Capture the cell that displays the provided text and extract its [x, y] central coordinate. 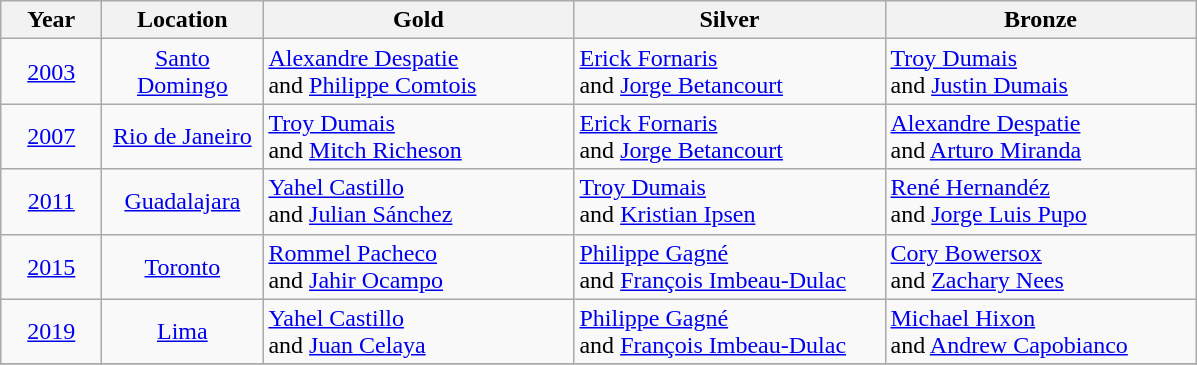
Rommel Pachecoand Jahir Ocampo [418, 266]
Cory Bowersox and Zachary Nees [1040, 266]
Alexandre Despatieand Arturo Miranda [1040, 136]
Santo Domingo [182, 72]
2007 [52, 136]
Lima [182, 332]
Yahel Castilloand Julian Sánchez [418, 202]
Troy Dumaisand Justin Dumais [1040, 72]
2015 [52, 266]
Troy Dumaisand Mitch Richeson [418, 136]
Gold [418, 20]
René Hernandézand Jorge Luis Pupo [1040, 202]
Location [182, 20]
2011 [52, 202]
Toronto [182, 266]
Bronze [1040, 20]
2019 [52, 332]
Silver [730, 20]
Yahel Castilloand Juan Celaya [418, 332]
2003 [52, 72]
Guadalajara [182, 202]
Year [52, 20]
Troy Dumaisand Kristian Ipsen [730, 202]
Michael Hixon and Andrew Capobianco [1040, 332]
Rio de Janeiro [182, 136]
Alexandre Despatieand Philippe Comtois [418, 72]
